Pinpoint the cell where the given text exists, returning its (X, Y) midpoint coordinate. 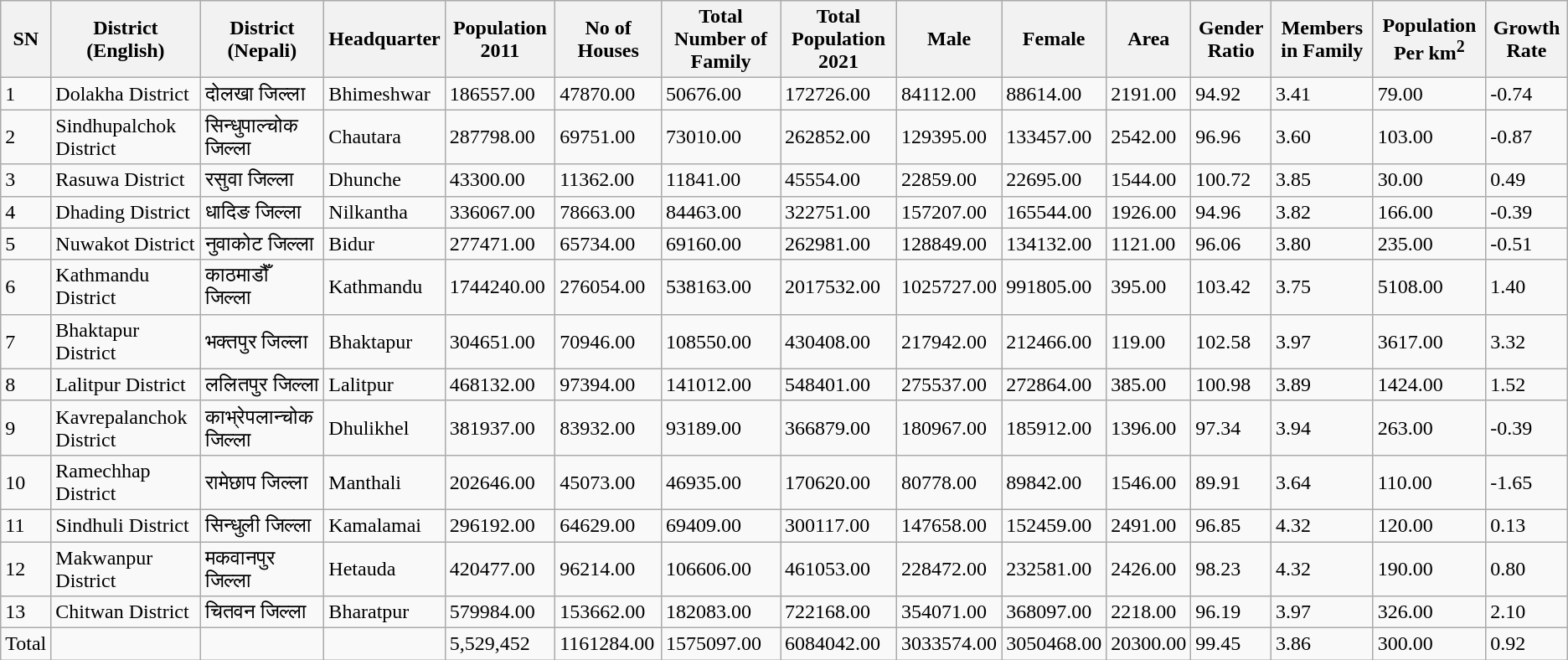
322751.00 (839, 212)
Dhading District (126, 212)
538163.00 (721, 286)
11841.00 (721, 180)
1 (26, 94)
64629.00 (608, 525)
165544.00 (1054, 212)
548401.00 (839, 384)
228472.00 (950, 568)
45554.00 (839, 180)
182083.00 (721, 612)
212466.00 (1054, 342)
Bhaktapur District (126, 342)
73010.00 (721, 137)
128849.00 (950, 244)
69160.00 (721, 244)
1396.00 (1149, 427)
89842.00 (1054, 482)
13 (26, 612)
3.94 (1323, 427)
1025727.00 (950, 286)
97.34 (1231, 427)
2426.00 (1149, 568)
Dhulikhel (384, 427)
5 (26, 244)
300117.00 (839, 525)
भक्तपुर जिल्ला (262, 342)
235.00 (1429, 244)
94.96 (1231, 212)
Manthali (384, 482)
3 (26, 180)
Bhaktapur (384, 342)
180967.00 (950, 427)
Kathmandu District (126, 286)
262981.00 (839, 244)
100.72 (1231, 180)
2218.00 (1149, 612)
134132.00 (1054, 244)
Lalitpur District (126, 384)
93189.00 (721, 427)
ललितपुर जिल्ला (262, 384)
79.00 (1429, 94)
129395.00 (950, 137)
Population 2011 (499, 39)
47870.00 (608, 94)
119.00 (1149, 342)
69409.00 (721, 525)
1424.00 (1429, 384)
2542.00 (1149, 137)
Bharatpur (384, 612)
7 (26, 342)
336067.00 (499, 212)
3617.00 (1429, 342)
272864.00 (1054, 384)
1161284.00 (608, 644)
दोलखा जिल्ला (262, 94)
Nuwakot District (126, 244)
20300.00 (1149, 644)
1.52 (1527, 384)
9 (26, 427)
8 (26, 384)
Population Per km2 (1429, 39)
1121.00 (1149, 244)
धादिङ जिल्ला (262, 212)
50676.00 (721, 94)
430408.00 (839, 342)
96214.00 (608, 568)
3050468.00 (1054, 644)
722168.00 (839, 612)
Dolakha District (126, 94)
0.49 (1527, 180)
3.89 (1323, 384)
100.98 (1231, 384)
147658.00 (950, 525)
84463.00 (721, 212)
Sindhuli District (126, 525)
275537.00 (950, 384)
-0.51 (1527, 244)
-0.87 (1527, 137)
45073.00 (608, 482)
153662.00 (608, 612)
78663.00 (608, 212)
चितवन जिल्ला (262, 612)
185912.00 (1054, 427)
3033574.00 (950, 644)
3.75 (1323, 286)
2491.00 (1149, 525)
69751.00 (608, 137)
106606.00 (721, 568)
96.96 (1231, 137)
6084042.00 (839, 644)
3.32 (1527, 342)
395.00 (1149, 286)
3.85 (1323, 180)
354071.00 (950, 612)
0.92 (1527, 644)
102.58 (1231, 342)
1.40 (1527, 286)
108550.00 (721, 342)
2 (26, 137)
381937.00 (499, 427)
सिन्धुपाल्चोक जिल्ला (262, 137)
District (English) (126, 39)
300.00 (1429, 644)
263.00 (1429, 427)
5108.00 (1429, 286)
83932.00 (608, 427)
4 (26, 212)
काठमाडौँ जिल्ला (262, 286)
1544.00 (1149, 180)
461053.00 (839, 568)
157207.00 (950, 212)
232581.00 (1054, 568)
96.06 (1231, 244)
3.86 (1323, 644)
110.00 (1429, 482)
103.00 (1429, 137)
Headquarter (384, 39)
Kamalamai (384, 525)
96.19 (1231, 612)
3.80 (1323, 244)
46935.00 (721, 482)
276054.00 (608, 286)
99.45 (1231, 644)
1744240.00 (499, 286)
Male (950, 39)
579984.00 (499, 612)
420477.00 (499, 568)
2191.00 (1149, 94)
11362.00 (608, 180)
368097.00 (1054, 612)
Gender Ratio (1231, 39)
Bhimeshwar (384, 94)
Sindhupalchok District (126, 137)
3.60 (1323, 137)
मकवानपुर जिल्ला (262, 568)
Growth Rate (1527, 39)
Ramechhap District (126, 482)
2017532.00 (839, 286)
0.13 (1527, 525)
190.00 (1429, 568)
1546.00 (1149, 482)
304651.00 (499, 342)
No of Houses (608, 39)
-1.65 (1527, 482)
12 (26, 568)
Lalitpur (384, 384)
10 (26, 482)
22695.00 (1054, 180)
103.42 (1231, 286)
991805.00 (1054, 286)
296192.00 (499, 525)
186557.00 (499, 94)
84112.00 (950, 94)
89.91 (1231, 482)
Chitwan District (126, 612)
468132.00 (499, 384)
Total (26, 644)
रामेछाप जिल्ला (262, 482)
नुवाकोट जिल्ला (262, 244)
2.10 (1527, 612)
96.85 (1231, 525)
97394.00 (608, 384)
Total Population 2021 (839, 39)
88614.00 (1054, 94)
Kavrepalanchok District (126, 427)
65734.00 (608, 244)
172726.00 (839, 94)
रसुवा जिल्ला (262, 180)
202646.00 (499, 482)
Area (1149, 39)
152459.00 (1054, 525)
70946.00 (608, 342)
Nilkantha (384, 212)
133457.00 (1054, 137)
6 (26, 286)
Chautara (384, 137)
Makwanpur District (126, 568)
3.41 (1323, 94)
277471.00 (499, 244)
Dhunche (384, 180)
1575097.00 (721, 644)
0.80 (1527, 568)
3.82 (1323, 212)
287798.00 (499, 137)
22859.00 (950, 180)
1926.00 (1149, 212)
170620.00 (839, 482)
217942.00 (950, 342)
Bidur (384, 244)
262852.00 (839, 137)
120.00 (1429, 525)
326.00 (1429, 612)
Members in Family (1323, 39)
94.92 (1231, 94)
District (Nepali) (262, 39)
385.00 (1149, 384)
30.00 (1429, 180)
98.23 (1231, 568)
Female (1054, 39)
Rasuwa District (126, 180)
-0.74 (1527, 94)
Kathmandu (384, 286)
5,529,452 (499, 644)
166.00 (1429, 212)
11 (26, 525)
Total Number of Family (721, 39)
3.64 (1323, 482)
सिन्धुली जिल्ला (262, 525)
80778.00 (950, 482)
43300.00 (499, 180)
141012.00 (721, 384)
366879.00 (839, 427)
काभ्रेपलान्चोक जिल्ला (262, 427)
Hetauda (384, 568)
SN (26, 39)
